Find where the given text appears and provide that cell's center as (x, y) coordinate. 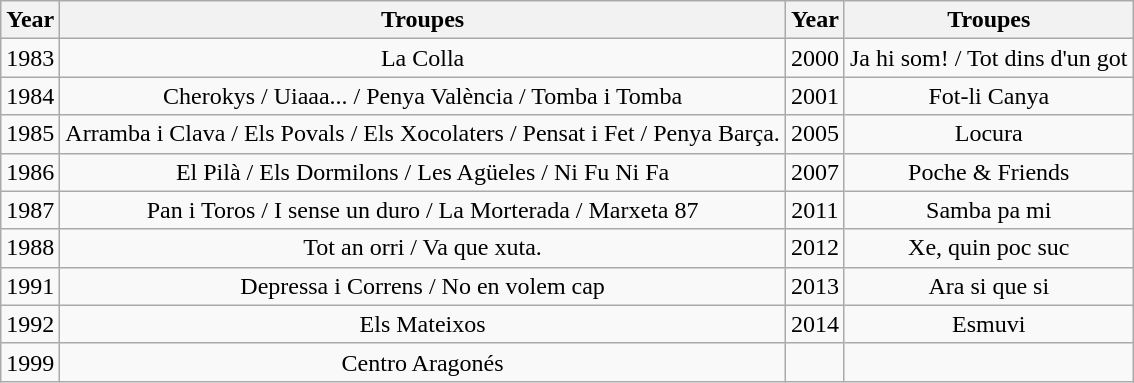
Samba pa mi (988, 210)
Xe, quin poc suc (988, 248)
1999 (30, 362)
Els Mateixos (423, 324)
2013 (814, 286)
Tot an orri / Va que xuta. (423, 248)
2012 (814, 248)
2005 (814, 134)
1985 (30, 134)
Cherokys / Uiaaa... / Penya València / Tomba i Tomba (423, 96)
2000 (814, 58)
Depressa i Correns / No en volem cap (423, 286)
Ja hi som! / Tot dins d'un got (988, 58)
1991 (30, 286)
Poche & Friends (988, 172)
1984 (30, 96)
2011 (814, 210)
Ara si que si (988, 286)
Arramba i Clava / Els Povals / Els Xocolaters / Pensat i Fet / Penya Barça. (423, 134)
La Colla (423, 58)
2014 (814, 324)
1988 (30, 248)
Fot-li Canya (988, 96)
El Pilà / Els Dormilons / Les Agüeles / Ni Fu Ni Fa (423, 172)
Esmuvi (988, 324)
2007 (814, 172)
Pan i Toros / I sense un duro / La Morterada / Marxeta 87 (423, 210)
2001 (814, 96)
1983 (30, 58)
1987 (30, 210)
1986 (30, 172)
Locura (988, 134)
1992 (30, 324)
Centro Aragonés (423, 362)
